Scan for the cell matching the given text and deliver its [x, y] coordinate at center. 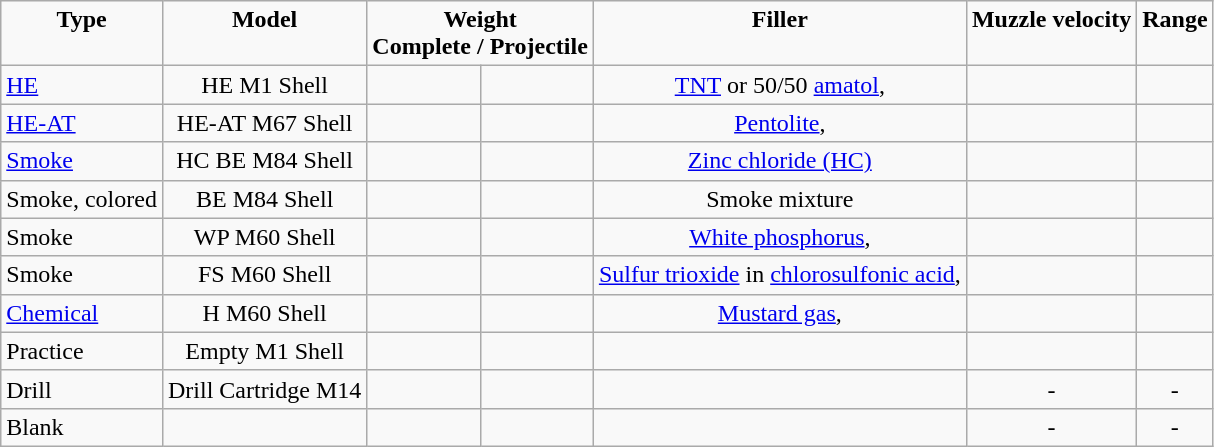
Mustard gas, [780, 313]
HE M1 Shell [264, 85]
Pentolite, [780, 123]
Filler [780, 34]
Sulfur trioxide in chlorosulfonic acid, [780, 275]
TNT or 50/50 amatol, [780, 85]
Chemical [82, 313]
Model [264, 34]
Zinc chloride (HC) [780, 161]
HE [82, 85]
HC BE M84 Shell [264, 161]
Muzzle velocity [1051, 34]
White phosphorus, [780, 237]
Range [1175, 34]
Empty M1 Shell [264, 351]
HE-AT M67 Shell [264, 123]
Drill Cartridge M14 [264, 389]
Smoke mixture [780, 199]
Practice [82, 351]
BE M84 Shell [264, 199]
WP M60 Shell [264, 237]
Smoke, colored [82, 199]
WeightComplete / Projectile [480, 34]
Drill [82, 389]
HE-AT [82, 123]
FS M60 Shell [264, 275]
Type [82, 34]
H M60 Shell [264, 313]
Blank [82, 427]
